Search for the cell housing the specified text and yield its [X, Y] center coordinate. 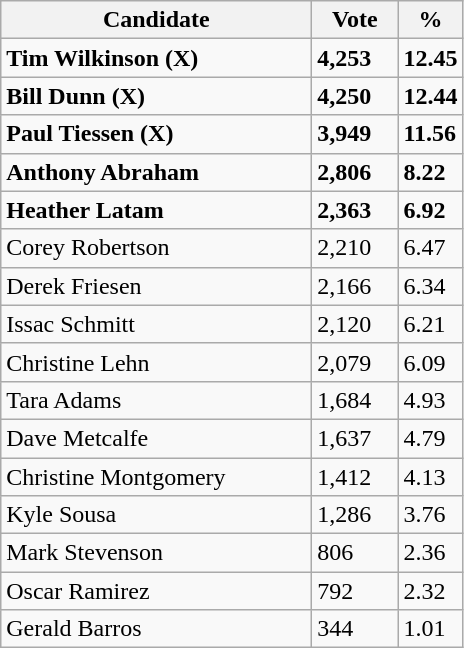
Candidate [156, 20]
8.22 [430, 172]
1,286 [355, 515]
Heather Latam [156, 210]
2,166 [355, 286]
2,120 [355, 324]
Mark Stevenson [156, 553]
1.01 [430, 629]
1,412 [355, 477]
Issac Schmitt [156, 324]
6.21 [430, 324]
1,684 [355, 400]
806 [355, 553]
12.44 [430, 96]
6.34 [430, 286]
6.09 [430, 362]
Bill Dunn (X) [156, 96]
4.13 [430, 477]
4,253 [355, 58]
Gerald Barros [156, 629]
2,210 [355, 248]
Christine Lehn [156, 362]
2,079 [355, 362]
Christine Montgomery [156, 477]
344 [355, 629]
6.47 [430, 248]
2,363 [355, 210]
4,250 [355, 96]
4.79 [430, 438]
Tara Adams [156, 400]
Oscar Ramirez [156, 591]
% [430, 20]
1,637 [355, 438]
Derek Friesen [156, 286]
2,806 [355, 172]
Dave Metcalfe [156, 438]
792 [355, 591]
2.32 [430, 591]
Paul Tiessen (X) [156, 134]
3.76 [430, 515]
Tim Wilkinson (X) [156, 58]
Anthony Abraham [156, 172]
6.92 [430, 210]
2.36 [430, 553]
Kyle Sousa [156, 515]
11.56 [430, 134]
Corey Robertson [156, 248]
4.93 [430, 400]
3,949 [355, 134]
12.45 [430, 58]
Vote [355, 20]
